Search for the cell housing the specified text and yield its [x, y] center coordinate. 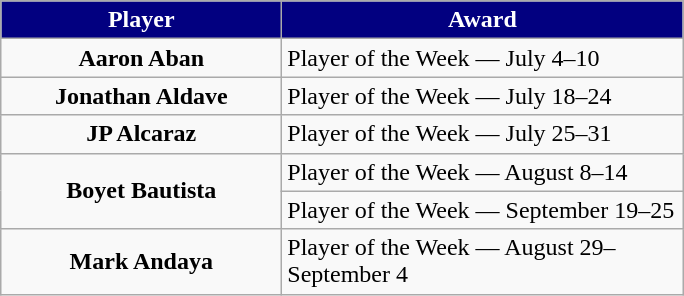
Player of the Week — July 4–10 [482, 58]
Jonathan Aldave [142, 96]
Award [482, 20]
Player of the Week — July 18–24 [482, 96]
Player of the Week — July 25–31 [482, 134]
Player of the Week — August 29–September 4 [482, 262]
Player [142, 20]
Boyet Bautista [142, 191]
Player of the Week — August 8–14 [482, 172]
Mark Andaya [142, 262]
Player of the Week — September 19–25 [482, 210]
Aaron Aban [142, 58]
JP Alcaraz [142, 134]
